Detect which cell encompasses the target text, then output its [x, y] center coordinate. 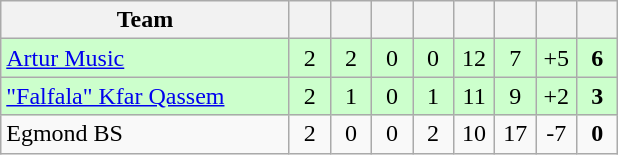
"Falfala" Kfar Qassem [146, 96]
11 [474, 96]
12 [474, 58]
17 [516, 134]
7 [516, 58]
3 [598, 96]
+2 [556, 96]
Egmond BS [146, 134]
-7 [556, 134]
+5 [556, 58]
6 [598, 58]
Team [146, 20]
Artur Music [146, 58]
9 [516, 96]
10 [474, 134]
